Provide the (X, Y) coordinate of the cell's center where the given text is located.  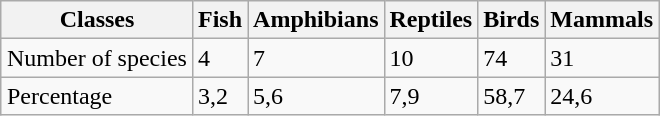
58,7 (512, 96)
Fish (220, 20)
Percentage (96, 96)
5,6 (316, 96)
31 (602, 58)
24,6 (602, 96)
10 (431, 58)
4 (220, 58)
Mammals (602, 20)
Reptiles (431, 20)
Amphibians (316, 20)
7 (316, 58)
Number of species (96, 58)
Classes (96, 20)
7,9 (431, 96)
3,2 (220, 96)
74 (512, 58)
Birds (512, 20)
